Extract the (x, y) coordinate from the center of the cell holding the provided text.  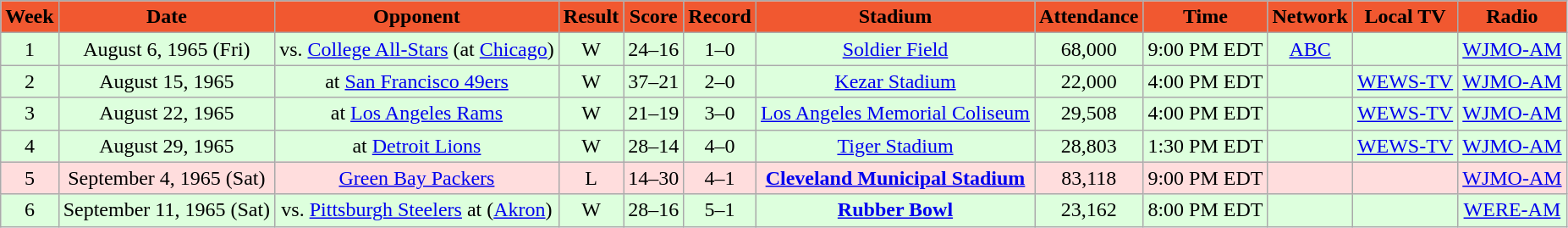
2 (30, 81)
Network (1310, 17)
83,118 (1089, 178)
22,000 (1089, 81)
1 (30, 49)
1–0 (720, 49)
Los Angeles Memorial Coliseum (895, 114)
8:00 PM EDT (1205, 210)
Time (1205, 17)
August 6, 1965 (Fri) (166, 49)
Attendance (1089, 17)
5–1 (720, 210)
August 29, 1965 (166, 146)
Tiger Stadium (895, 146)
Green Bay Packers (417, 178)
Kezar Stadium (895, 81)
August 15, 1965 (166, 81)
September 4, 1965 (Sat) (166, 178)
Score (653, 17)
Rubber Bowl (895, 210)
4–1 (720, 178)
3–0 (720, 114)
vs. College All-Stars (at Chicago) (417, 49)
14–30 (653, 178)
Local TV (1405, 17)
vs. Pittsburgh Steelers at (Akron) (417, 210)
at San Francisco 49ers (417, 81)
Result (591, 17)
September 11, 1965 (Sat) (166, 210)
at Detroit Lions (417, 146)
28,803 (1089, 146)
28–14 (653, 146)
3 (30, 114)
at Los Angeles Rams (417, 114)
37–21 (653, 81)
Opponent (417, 17)
Date (166, 17)
6 (30, 210)
21–19 (653, 114)
5 (30, 178)
24–16 (653, 49)
4 (30, 146)
ABC (1310, 49)
23,162 (1089, 210)
WERE-AM (1512, 210)
Soldier Field (895, 49)
29,508 (1089, 114)
Cleveland Municipal Stadium (895, 178)
68,000 (1089, 49)
Week (30, 17)
28–16 (653, 210)
Record (720, 17)
4–0 (720, 146)
August 22, 1965 (166, 114)
Radio (1512, 17)
2–0 (720, 81)
1:30 PM EDT (1205, 146)
Stadium (895, 17)
L (591, 178)
